Find where the given text appears and provide that cell's center as (X, Y) coordinate. 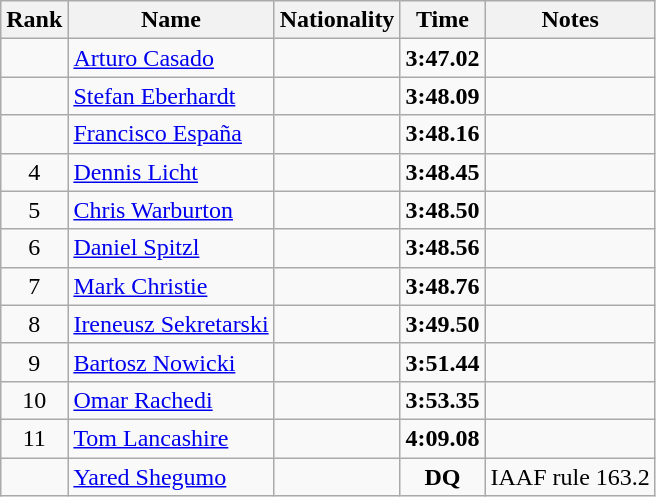
Rank (34, 20)
5 (34, 210)
3:51.44 (442, 362)
6 (34, 248)
Ireneusz Sekretarski (171, 324)
Bartosz Nowicki (171, 362)
Nationality (337, 20)
Francisco España (171, 134)
3:47.02 (442, 58)
Dennis Licht (171, 172)
3:48.50 (442, 210)
3:48.56 (442, 248)
Name (171, 20)
10 (34, 400)
4:09.08 (442, 438)
4 (34, 172)
Notes (570, 20)
Yared Shegumo (171, 477)
11 (34, 438)
IAAF rule 163.2 (570, 477)
9 (34, 362)
Omar Rachedi (171, 400)
3:53.35 (442, 400)
Mark Christie (171, 286)
3:49.50 (442, 324)
3:48.09 (442, 96)
Tom Lancashire (171, 438)
3:48.16 (442, 134)
Time (442, 20)
Arturo Casado (171, 58)
7 (34, 286)
3:48.76 (442, 286)
8 (34, 324)
Daniel Spitzl (171, 248)
Chris Warburton (171, 210)
DQ (442, 477)
Stefan Eberhardt (171, 96)
3:48.45 (442, 172)
